Output the (x, y) coordinate of the center of the cell containing the given text.  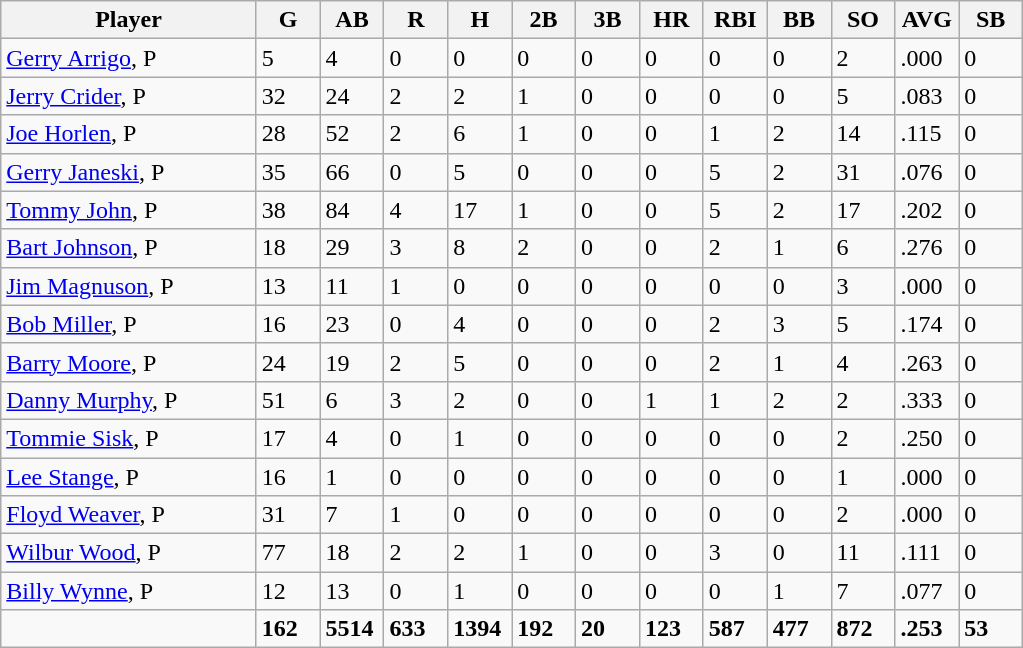
Danny Murphy, P (128, 400)
66 (352, 172)
HR (671, 20)
.263 (927, 362)
Lee Stange, P (128, 477)
52 (352, 134)
.076 (927, 172)
2B (544, 20)
.115 (927, 134)
.250 (927, 438)
123 (671, 629)
R (416, 20)
35 (288, 172)
Billy Wynne, P (128, 591)
.174 (927, 324)
Gerry Janeski, P (128, 172)
5514 (352, 629)
Player (128, 20)
Barry Moore, P (128, 362)
162 (288, 629)
Tommy John, P (128, 210)
G (288, 20)
53 (991, 629)
AB (352, 20)
51 (288, 400)
Gerry Arrigo, P (128, 58)
32 (288, 96)
1394 (480, 629)
77 (288, 553)
587 (735, 629)
20 (608, 629)
29 (352, 248)
.111 (927, 553)
.077 (927, 591)
872 (863, 629)
Bart Johnson, P (128, 248)
RBI (735, 20)
.253 (927, 629)
3B (608, 20)
38 (288, 210)
AVG (927, 20)
19 (352, 362)
.202 (927, 210)
Floyd Weaver, P (128, 515)
14 (863, 134)
Jerry Crider, P (128, 96)
84 (352, 210)
Joe Horlen, P (128, 134)
.333 (927, 400)
Wilbur Wood, P (128, 553)
H (480, 20)
Jim Magnuson, P (128, 286)
23 (352, 324)
Bob Miller, P (128, 324)
28 (288, 134)
SB (991, 20)
.276 (927, 248)
SO (863, 20)
192 (544, 629)
Tommie Sisk, P (128, 438)
633 (416, 629)
BB (799, 20)
8 (480, 248)
.083 (927, 96)
477 (799, 629)
12 (288, 591)
